Return [x, y] of the center of cell containing provided text 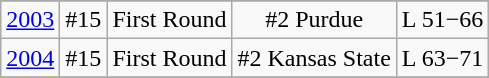
L 51−66 [442, 20]
#2 Kansas State [314, 58]
L 63−71 [442, 58]
2003 [30, 20]
2004 [30, 58]
#2 Purdue [314, 20]
